For the text-containing cell, return its midpoint in (x, y) coordinate format. 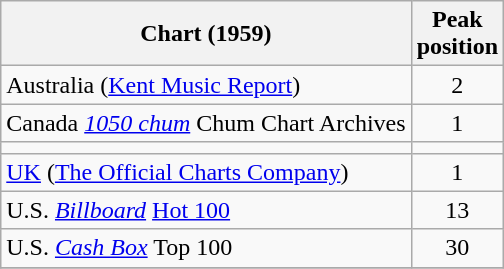
UK (The Official Charts Company) (206, 172)
13 (457, 210)
U.S. Billboard Hot 100 (206, 210)
2 (457, 85)
Canada 1050 chum Chum Chart Archives (206, 123)
U.S. Cash Box Top 100 (206, 248)
30 (457, 248)
Chart (1959) (206, 34)
Peakposition (457, 34)
Australia (Kent Music Report) (206, 85)
